Return [x, y] of the center of cell containing provided text 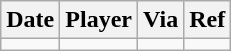
Ref [208, 20]
Date [30, 20]
Player [99, 20]
Via [160, 20]
